Output the [x, y] coordinate of the center of the cell containing the given text.  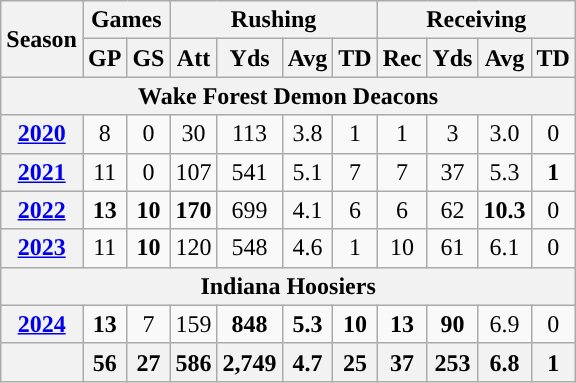
25 [355, 362]
Rushing [274, 20]
56 [104, 362]
90 [452, 324]
170 [194, 210]
107 [194, 172]
159 [194, 324]
61 [452, 248]
3.8 [308, 134]
6.1 [504, 248]
Att [194, 58]
GP [104, 58]
Wake Forest Demon Deacons [288, 96]
10.3 [504, 210]
6.8 [504, 362]
2021 [42, 172]
3 [452, 134]
Indiana Hoosiers [288, 286]
3.0 [504, 134]
548 [250, 248]
Games [126, 20]
699 [250, 210]
2020 [42, 134]
4.6 [308, 248]
62 [452, 210]
113 [250, 134]
848 [250, 324]
5.1 [308, 172]
Season [42, 39]
GS [148, 58]
2,749 [250, 362]
2023 [42, 248]
120 [194, 248]
541 [250, 172]
253 [452, 362]
30 [194, 134]
4.7 [308, 362]
2022 [42, 210]
2024 [42, 324]
8 [104, 134]
586 [194, 362]
Rec [402, 58]
27 [148, 362]
6.9 [504, 324]
Receiving [476, 20]
4.1 [308, 210]
